Capture the cell that displays the provided text and extract its (x, y) central coordinate. 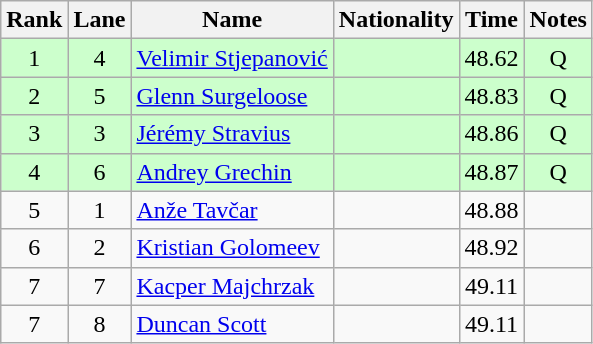
Nationality (396, 20)
Jérémy Stravius (232, 134)
8 (100, 324)
Glenn Surgeloose (232, 96)
48.87 (492, 172)
Notes (558, 20)
Velimir Stjepanović (232, 58)
Lane (100, 20)
Name (232, 20)
Duncan Scott (232, 324)
Anže Tavčar (232, 210)
Kacper Majchrzak (232, 286)
48.92 (492, 248)
48.62 (492, 58)
48.83 (492, 96)
48.86 (492, 134)
Rank (34, 20)
Time (492, 20)
Kristian Golomeev (232, 248)
Andrey Grechin (232, 172)
48.88 (492, 210)
